Provide the [X, Y] coordinate of the cell's center where the given text is located.  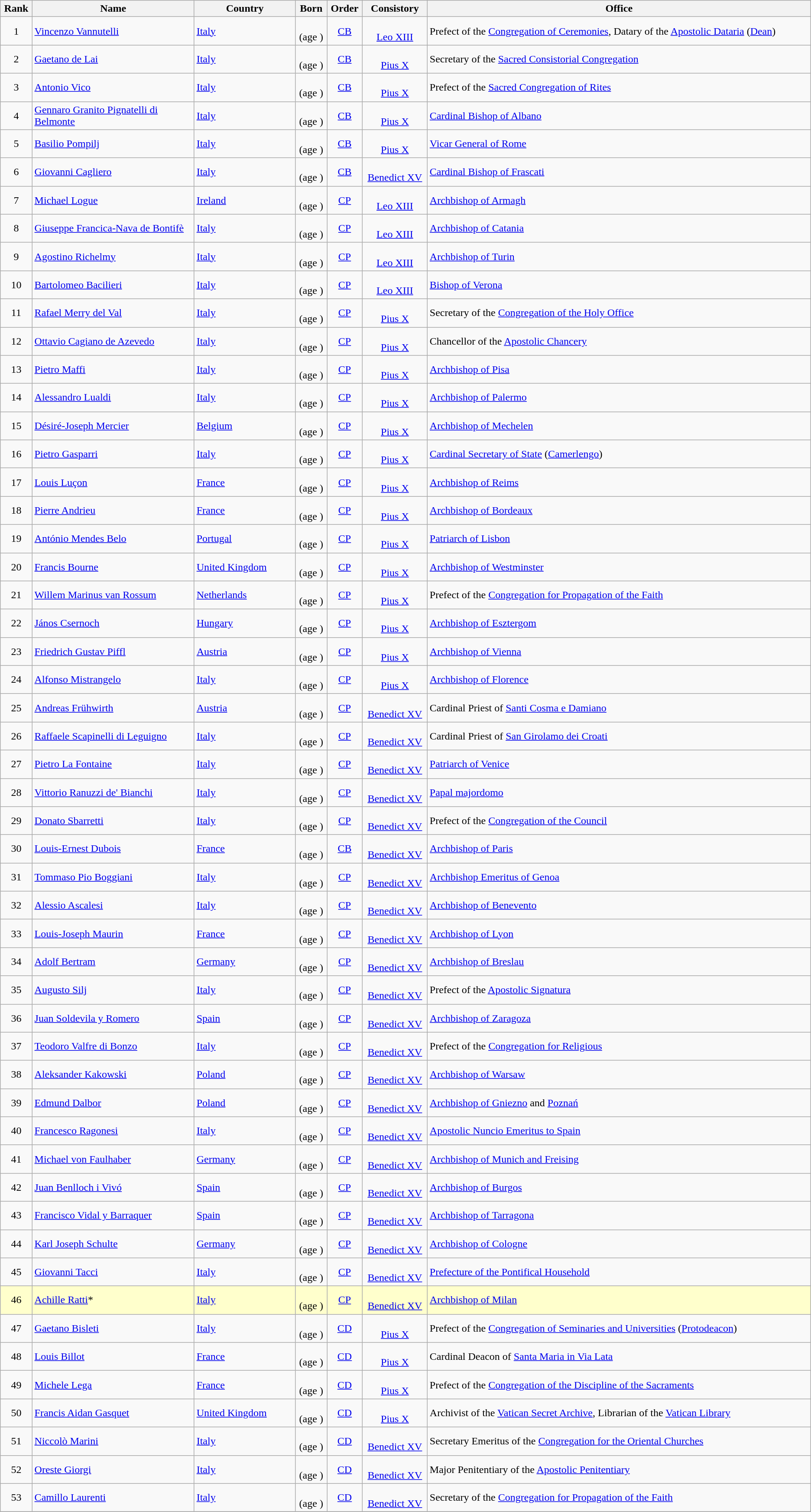
17 [16, 482]
Achille Ratti* [113, 1300]
31 [16, 877]
42 [16, 1187]
10 [16, 284]
Francisco Vidal y Barraquer [113, 1215]
Archbishop of Warsaw [619, 1074]
Augusto Silj [113, 990]
Apostolic Nuncio Emeritus to Spain [619, 1131]
Donato Sbarretti [113, 821]
51 [16, 1441]
Pierre Andrieu [113, 511]
Teodoro Valfre di Bonzo [113, 1046]
António Mendes Belo [113, 538]
Prefect of the Congregation of the Council [619, 821]
János Csernoch [113, 623]
9 [16, 257]
Ottavio Cagiano de Azevedo [113, 341]
Prefect of the Apostolic Signatura [619, 990]
Archbishop of Burgos [619, 1187]
2 [16, 59]
Pietro Maffi [113, 369]
Archbishop of Pisa [619, 369]
Consistory [395, 9]
Désiré-Joseph Mercier [113, 426]
Adolf Bertram [113, 961]
Louis-Ernest Dubois [113, 849]
32 [16, 905]
Archbishop of Munich and Freising [619, 1159]
Edmund Dalbor [113, 1103]
Basilio Pompilj [113, 144]
Pietro La Fontaine [113, 764]
Archbishop of Tarragona [619, 1215]
21 [16, 595]
Archbishop of Florence [619, 680]
25 [16, 707]
Prefect of the Congregation for Religious [619, 1046]
16 [16, 454]
38 [16, 1074]
26 [16, 736]
33 [16, 934]
Cardinal Priest of Santi Cosma e Damiano [619, 707]
Prefect of the Congregation of Ceremonies, Datary of the Apostolic Dataria (Dean) [619, 31]
Michele Lega [113, 1385]
Major Penitentiary of the Apostolic Penitentiary [619, 1470]
Gaetano Bisleti [113, 1328]
Archbishop Emeritus of Genoa [619, 877]
Archbishop of Vienna [619, 651]
Juan Benlloch i Vivó [113, 1187]
44 [16, 1243]
Oreste Giorgi [113, 1470]
35 [16, 990]
Louis-Joseph Maurin [113, 934]
Bishop of Verona [619, 284]
Office [619, 9]
Juan Soldevila y Romero [113, 1018]
Patriarch of Venice [619, 764]
Order [344, 9]
Andreas Frühwirth [113, 707]
1 [16, 31]
14 [16, 398]
Archbishop of Cologne [619, 1243]
Hungary [245, 623]
47 [16, 1328]
Patriarch of Lisbon [619, 538]
27 [16, 764]
Michael Logue [113, 200]
Archbishop of Catania [619, 228]
41 [16, 1159]
Archbishop of Mechelen [619, 426]
Archbishop of Zaragoza [619, 1018]
Country [245, 9]
13 [16, 369]
53 [16, 1497]
Archbishop of Bordeaux [619, 511]
Archbishop of Esztergom [619, 623]
45 [16, 1272]
Archbishop of Paris [619, 849]
Giovanni Cagliero [113, 172]
Alessio Ascalesi [113, 905]
Born [311, 9]
Secretary of the Sacred Consistorial Congregation [619, 59]
Karl Joseph Schulte [113, 1243]
Archbishop of Milan [619, 1300]
Archbishop of Westminster [619, 567]
Agostino Richelmy [113, 257]
Niccolò Marini [113, 1441]
Prefect of the Sacred Congregation of Rites [619, 88]
46 [16, 1300]
Prefect of the Congregation of the Discipline of the Sacraments [619, 1385]
Secretary of the Congregation for Propagation of the Faith [619, 1497]
23 [16, 651]
Willem Marinus van Rossum [113, 595]
Aleksander Kakowski [113, 1074]
Giuseppe Francica-Nava de Bontifè [113, 228]
Cardinal Deacon of Santa Maria in Via Lata [619, 1357]
Gaetano de Lai [113, 59]
Archbishop of Breslau [619, 961]
Archbishop of Reims [619, 482]
Cardinal Bishop of Albano [619, 115]
20 [16, 567]
11 [16, 313]
Archbishop of Palermo [619, 398]
Rafael Merry del Val [113, 313]
3 [16, 88]
22 [16, 623]
Cardinal Bishop of Frascati [619, 172]
Michael von Faulhaber [113, 1159]
Vittorio Ranuzzi de' Bianchi [113, 792]
49 [16, 1385]
Archbishop of Gniezno and Poznań [619, 1103]
Cardinal Priest of San Girolamo dei Croati [619, 736]
39 [16, 1103]
Vincenzo Vannutelli [113, 31]
Ireland [245, 200]
Vicar General of Rome [619, 144]
Gennaro Granito Pignatelli di Belmonte [113, 115]
Antonio Vico [113, 88]
Archbishop of Armagh [619, 200]
Alessandro Lualdi [113, 398]
Name [113, 9]
48 [16, 1357]
Camillo Laurenti [113, 1497]
Archbishop of Turin [619, 257]
36 [16, 1018]
Louis Luçon [113, 482]
Giovanni Tacci [113, 1272]
Pietro Gasparri [113, 454]
Prefect of the Congregation for Propagation of the Faith [619, 595]
15 [16, 426]
Archbishop of Benevento [619, 905]
52 [16, 1470]
Raffaele Scapinelli di Leguigno [113, 736]
19 [16, 538]
18 [16, 511]
50 [16, 1413]
30 [16, 849]
Tommaso Pio Boggiani [113, 877]
6 [16, 172]
Papal majordomo [619, 792]
37 [16, 1046]
Alfonso Mistrangelo [113, 680]
40 [16, 1131]
Portugal [245, 538]
Friedrich Gustav Piffl [113, 651]
Francis Bourne [113, 567]
Archivist of the Vatican Secret Archive, Librarian of the Vatican Library [619, 1413]
Belgium [245, 426]
Prefecture of the Pontifical Household [619, 1272]
Secretary of the Congregation of the Holy Office [619, 313]
Archbishop of Lyon [619, 934]
Secretary Emeritus of the Congregation for the Oriental Churches [619, 1441]
8 [16, 228]
5 [16, 144]
Francis Aidan Gasquet [113, 1413]
Cardinal Secretary of State (Camerlengo) [619, 454]
Netherlands [245, 595]
7 [16, 200]
Chancellor of the Apostolic Chancery [619, 341]
Prefect of the Congregation of Seminaries and Universities (Protodeacon) [619, 1328]
12 [16, 341]
43 [16, 1215]
Rank [16, 9]
Louis Billot [113, 1357]
Bartolomeo Bacilieri [113, 284]
34 [16, 961]
28 [16, 792]
4 [16, 115]
29 [16, 821]
Francesco Ragonesi [113, 1131]
24 [16, 680]
